Scan for the cell matching the given text and deliver its [x, y] coordinate at center. 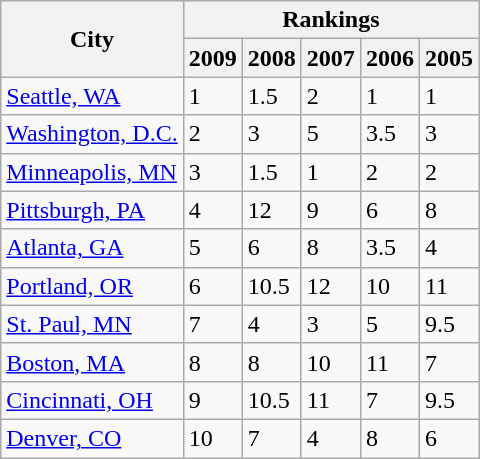
Boston, MA [92, 362]
Cincinnati, OH [92, 400]
City [92, 39]
Minneapolis, MN [92, 172]
Denver, CO [92, 438]
Seattle, WA [92, 96]
2008 [272, 58]
Portland, OR [92, 286]
Pittsburgh, PA [92, 210]
2007 [330, 58]
Rankings [330, 20]
2009 [212, 58]
2005 [448, 58]
St. Paul, MN [92, 324]
Atlanta, GA [92, 248]
Washington, D.C. [92, 134]
2006 [390, 58]
